Locate the cell with the specified text and output its [x, y] center coordinate. 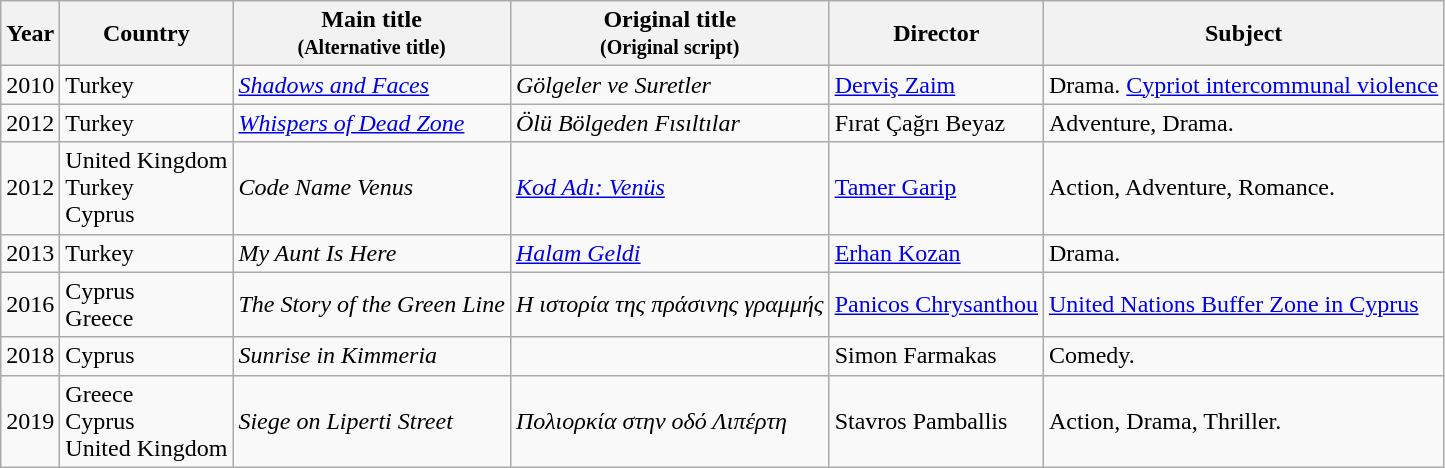
Simon Farmakas [936, 356]
Stavros Pamballis [936, 421]
Tamer Garip [936, 188]
Original title(Original script) [670, 34]
Cyprus [146, 356]
Siege on Liperti Street [372, 421]
Halam Geldi [670, 253]
My Aunt Is Here [372, 253]
Country [146, 34]
Director [936, 34]
Η ιστορία της πράσινης γραμμής [670, 304]
Whispers of Dead Zone [372, 123]
Year [30, 34]
2010 [30, 85]
Fırat Çağrı Beyaz [936, 123]
2018 [30, 356]
Shadows and Faces [372, 85]
Action, Adventure, Romance. [1244, 188]
Subject [1244, 34]
Comedy. [1244, 356]
2013 [30, 253]
GreeceCyprusUnited Kingdom [146, 421]
Derviş Zaim [936, 85]
2016 [30, 304]
United Nations Buffer Zone in Cyprus [1244, 304]
The Story of the Green Line [372, 304]
Ölü Bölgeden Fısıltılar [670, 123]
Code Name Venus [372, 188]
Sunrise in Kimmeria [372, 356]
2019 [30, 421]
CyprusGreece [146, 304]
Action, Drama, Thriller. [1244, 421]
Gölgeler ve Suretler [670, 85]
Drama. [1244, 253]
Adventure, Drama. [1244, 123]
Panicos Chrysanthou [936, 304]
Πολιορκία στην οδό Λιπέρτη [670, 421]
Main title(Alternative title) [372, 34]
Drama. Cypriot intercommunal violence [1244, 85]
Erhan Kozan [936, 253]
United KingdomTurkeyCyprus [146, 188]
Kod Adı: Venüs [670, 188]
